Locate the cell with the specified text and output its [X, Y] center coordinate. 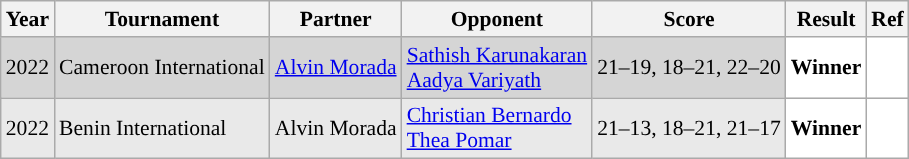
Score [689, 19]
Result [826, 19]
Year [28, 19]
21–13, 18–21, 21–17 [689, 128]
Cameroon International [162, 68]
Opponent [498, 19]
21–19, 18–21, 22–20 [689, 68]
Benin International [162, 128]
Tournament [162, 19]
Partner [336, 19]
Sathish Karunakaran Aadya Variyath [498, 68]
Ref [887, 19]
Christian Bernardo Thea Pomar [498, 128]
